Detect which cell encompasses the target text, then output its (x, y) center coordinate. 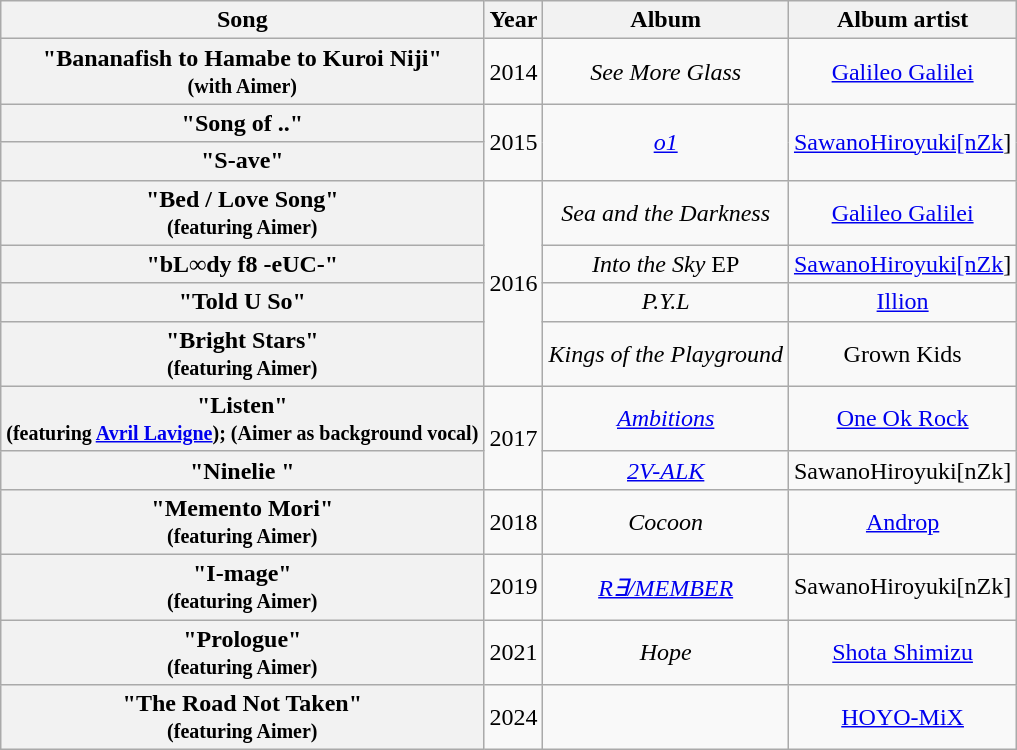
Song (242, 20)
Cocoon (666, 522)
Album artist (902, 20)
Year (514, 20)
"bL∞dy f8 -eUC-" (242, 264)
One Ok Rock (902, 418)
2024 (514, 718)
o1 (666, 142)
"Bed / Love Song" (featuring Aimer) (242, 212)
Ambitions (666, 418)
2014 (514, 72)
"Ninelie " (242, 470)
2017 (514, 438)
Hope (666, 652)
Androp (902, 522)
"Listen" (featuring Avril Lavigne); (Aimer as background vocal) (242, 418)
"Told U So" (242, 302)
"S-ave" (242, 161)
Album (666, 20)
"The Road Not Taken" (featuring Aimer) (242, 718)
"Prologue" (featuring Aimer) (242, 652)
"Song of .." (242, 123)
2V-ALK (666, 470)
Into the Sky EP (666, 264)
2021 (514, 652)
Illion (902, 302)
Sea and the Darkness (666, 212)
"Bananafish to Hamabe to Kuroi Niji" (with Aimer) (242, 72)
2015 (514, 142)
"I-mage" (featuring Aimer) (242, 586)
2019 (514, 586)
Shota Shimizu (902, 652)
2016 (514, 283)
"Bright Stars" (featuring Aimer) (242, 354)
"Memento Mori" (featuring Aimer) (242, 522)
Grown Kids (902, 354)
Kings of the Playground (666, 354)
P.Y.L (666, 302)
See More Glass (666, 72)
HOYO-MiX (902, 718)
R∃/MEMBER (666, 586)
2018 (514, 522)
